Extract the (x, y) coordinate from the center of the cell holding the provided text.  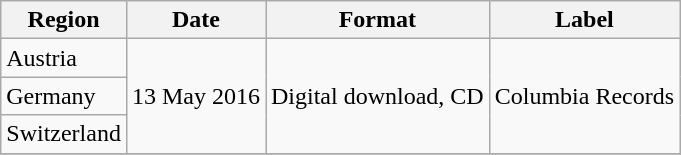
Germany (64, 96)
Format (378, 20)
13 May 2016 (196, 96)
Columbia Records (584, 96)
Date (196, 20)
Switzerland (64, 134)
Digital download, CD (378, 96)
Region (64, 20)
Label (584, 20)
Austria (64, 58)
